Pinpoint the cell where the given text exists, returning its (X, Y) midpoint coordinate. 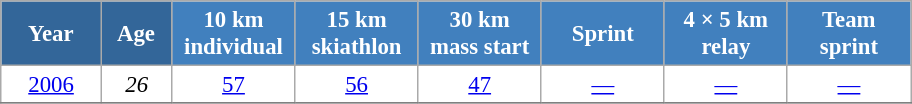
Team sprint (848, 34)
57 (234, 85)
Year (52, 34)
10 km individual (234, 34)
26 (136, 85)
15 km skiathlon (356, 34)
Sprint (602, 34)
30 km mass start (480, 34)
4 × 5 km relay (726, 34)
2006 (52, 85)
Age (136, 34)
47 (480, 85)
56 (356, 85)
